Output the [X, Y] coordinate of the center of the cell containing the given text.  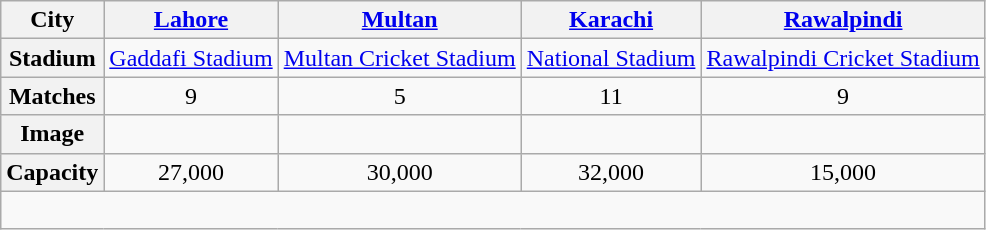
5 [400, 96]
Capacity [52, 172]
32,000 [611, 172]
11 [611, 96]
City [52, 20]
27,000 [191, 172]
Multan Cricket Stadium [400, 58]
Matches [52, 96]
Rawalpindi [843, 20]
Rawalpindi Cricket Stadium [843, 58]
National Stadium [611, 58]
Image [52, 134]
Karachi [611, 20]
15,000 [843, 172]
30,000 [400, 172]
Multan [400, 20]
Lahore [191, 20]
Gaddafi Stadium [191, 58]
Stadium [52, 58]
